Identify which cell holds the provided text, then report its [x, y] central coordinate. 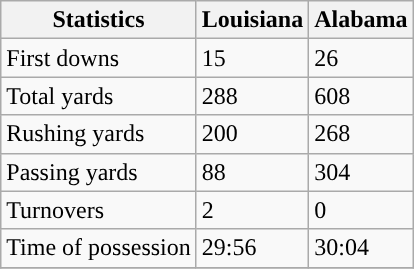
Passing yards [99, 172]
88 [252, 172]
15 [252, 58]
608 [361, 96]
2 [252, 210]
Statistics [99, 20]
Rushing yards [99, 134]
Turnovers [99, 210]
Alabama [361, 20]
304 [361, 172]
288 [252, 96]
Time of possession [99, 248]
Louisiana [252, 20]
30:04 [361, 248]
0 [361, 210]
29:56 [252, 248]
200 [252, 134]
26 [361, 58]
268 [361, 134]
Total yards [99, 96]
First downs [99, 58]
